Output the (x, y) coordinate of the center of the cell containing the given text.  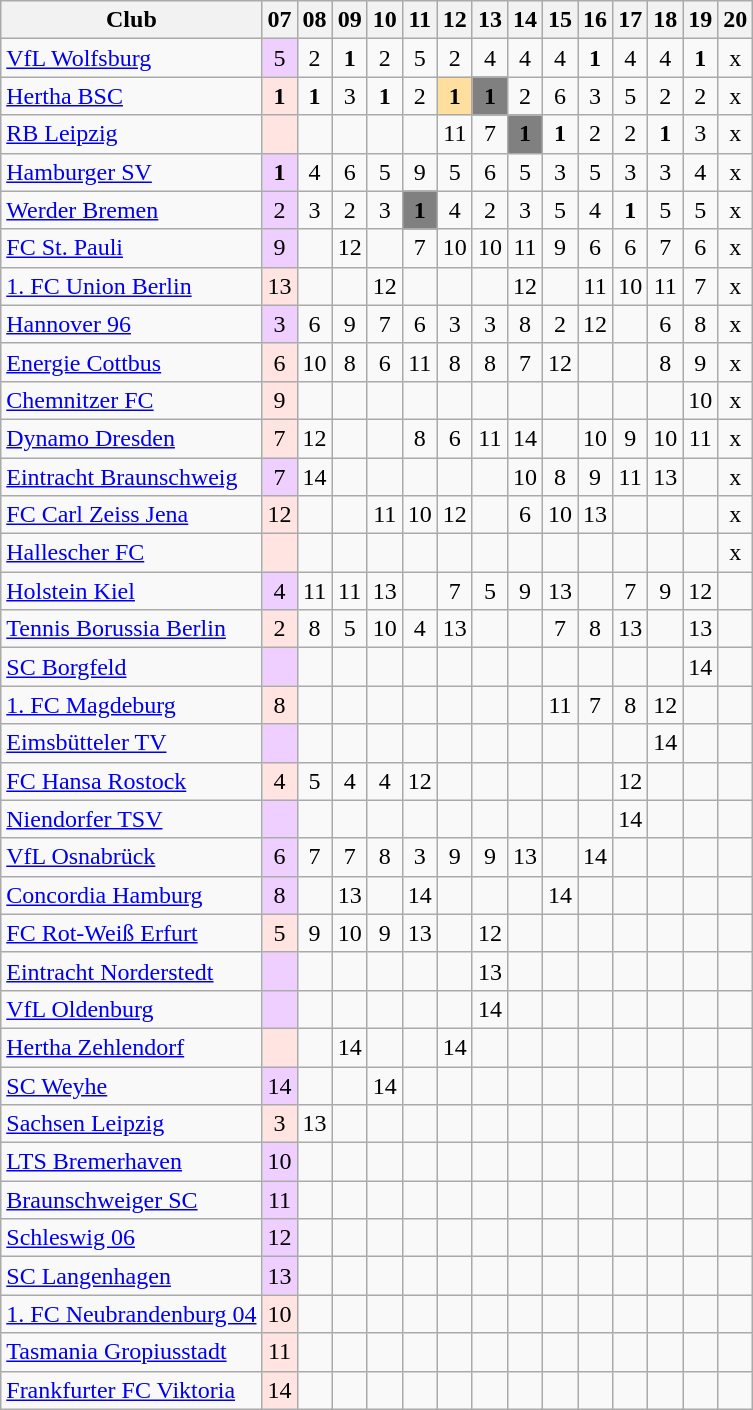
Hannover 96 (132, 324)
Dynamo Dresden (132, 438)
Energie Cottbus (132, 362)
RB Leipzig (132, 134)
Holstein Kiel (132, 591)
Frankfurter FC Viktoria (132, 1390)
Schleswig 06 (132, 1238)
17 (630, 20)
Tasmania Gropiusstadt (132, 1352)
Braunschweiger SC (132, 1200)
07 (280, 20)
Concordia Hamburg (132, 895)
Sachsen Leipzig (132, 1124)
1. FC Union Berlin (132, 286)
18 (666, 20)
Hertha BSC (132, 96)
Hertha Zehlendorf (132, 1047)
SC Weyhe (132, 1085)
08 (314, 20)
19 (700, 20)
Niendorfer TSV (132, 819)
1. FC Magdeburg (132, 705)
VfL Osnabrück (132, 857)
FC St. Pauli (132, 248)
Eintracht Braunschweig (132, 477)
09 (350, 20)
Werder Bremen (132, 210)
15 (560, 20)
Hallescher FC (132, 553)
FC Hansa Rostock (132, 781)
1. FC Neubrandenburg 04 (132, 1314)
SC Borgfeld (132, 667)
20 (736, 20)
SC Langenhagen (132, 1276)
Chemnitzer FC (132, 400)
FC Rot-Weiß Erfurt (132, 933)
Hamburger SV (132, 172)
FC Carl Zeiss Jena (132, 515)
Club (132, 20)
VfL Wolfsburg (132, 58)
Eintracht Norderstedt (132, 971)
Eimsbütteler TV (132, 743)
16 (596, 20)
LTS Bremerhaven (132, 1162)
VfL Oldenburg (132, 1009)
Tennis Borussia Berlin (132, 629)
